Return the [X, Y] coordinate for the center point of the cell that contains the specified text.  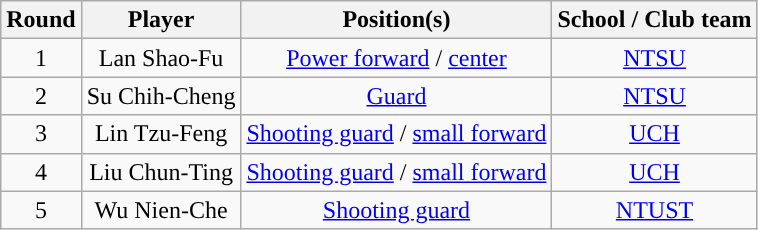
3 [41, 134]
Wu Nien-Che [161, 210]
2 [41, 96]
5 [41, 210]
School / Club team [654, 20]
Lan Shao-Fu [161, 58]
Liu Chun-Ting [161, 172]
NTUST [654, 210]
Round [41, 20]
Lin Tzu-Feng [161, 134]
Power forward / center [396, 58]
Position(s) [396, 20]
1 [41, 58]
Su Chih-Cheng [161, 96]
Shooting guard [396, 210]
Guard [396, 96]
4 [41, 172]
Player [161, 20]
